Output the (x, y) coordinate of the center of the cell containing the given text.  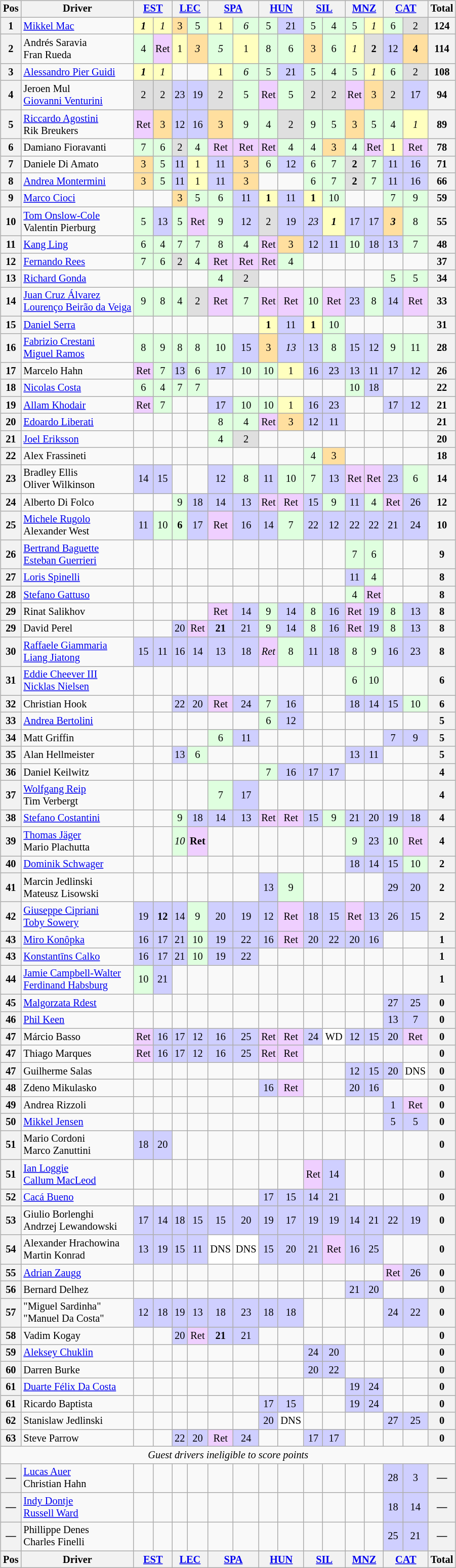
Andrea Rizzoli (77, 1105)
Raffaele Giammaria Liang Jiatong (77, 652)
Alberto Di Folco (77, 502)
Stefano Costantini (77, 818)
Guest drivers ineligible to score points (228, 1455)
Steve Parrow (77, 1438)
Márcio Basso (77, 1037)
39 (11, 841)
Cacá Bueno (77, 1197)
Konstantīns Calko (77, 957)
57 (11, 1313)
Alexander Hrachowina Martin Konrad (77, 1249)
Nicolas Costa (77, 388)
44 (11, 980)
Jeroen Mul Giovanni Venturini (77, 95)
Loris Spinelli (77, 577)
Alan Hellmeister (77, 755)
40 (11, 865)
Michele Rugolo Alexander West (77, 525)
Marco Cioci (77, 199)
Miro Konôpka (77, 940)
63 (11, 1438)
114 (442, 49)
Ricardo Baptista (77, 1404)
Kang Ling (77, 245)
Andrea Montermini (77, 182)
49 (11, 1105)
Mario Cordoni Marco Zanuttini (77, 1145)
94 (442, 95)
Edoardo Liberati (77, 422)
78 (442, 148)
Richard Gonda (77, 279)
Vadim Kogay (77, 1336)
Daniele Di Amato (77, 164)
Stanislaw Jedlinski (77, 1421)
52 (11, 1197)
Riccardo Agostini Rik Breukers (77, 124)
Wolfgang Reip Tim Verbergt (77, 795)
124 (442, 26)
Bradley Ellis Oliver Wilkinson (77, 479)
David Perel (77, 629)
Matt Griffin (77, 738)
32 (11, 704)
Zdeno Mikulasko (77, 1088)
56 (11, 1290)
Joel Eriksson (77, 439)
Duarte Félix Da Costa (77, 1387)
Darren Burke (77, 1370)
38 (11, 818)
Juan Cruz Álvarez Lourenço Beirão da Veiga (77, 302)
WD (334, 1037)
Eddie Cheever III Nicklas Nielsen (77, 681)
Guilherme Salas (77, 1071)
45 (11, 1003)
Adrian Zaugg (77, 1273)
71 (442, 164)
30 (11, 652)
89 (442, 124)
Giuseppe Cipriani Toby Sowery (77, 917)
Andrea Bertolini (77, 721)
Fernando Rees (77, 262)
Jamie Campbell-Walter Ferdinand Habsburg (77, 980)
62 (11, 1421)
Mikkel Jensen (77, 1122)
Ian Loggie Callum MacLeod (77, 1174)
Thomas Jäger Mario Plachutta (77, 841)
Dominik Schwager (77, 865)
Bertrand Baguette Esteban Guerrieri (77, 555)
Christian Hook (77, 704)
Daniel Keilwitz (77, 772)
Alex Frassineti (77, 456)
Malgorzata Rdest (77, 1003)
58 (11, 1336)
42 (11, 917)
Allam Khodair (77, 405)
Aleksey Chuklin (77, 1353)
108 (442, 72)
Stefano Gattuso (77, 595)
Bernard Delhez (77, 1290)
53 (11, 1221)
60 (11, 1370)
Fabrizio Crestani Miguel Ramos (77, 348)
Daniel Serra (77, 325)
36 (11, 772)
35 (11, 755)
50 (11, 1122)
"Miguel Sardinha" "Manuel Da Costa" (77, 1313)
Marcin Jedlinski Mateusz Lisowski (77, 887)
54 (11, 1249)
Rinat Salikhov (77, 612)
Indy Dontje Russell Ward (77, 1507)
66 (442, 182)
Tom Onslow-Cole Valentin Pierburg (77, 221)
Giulio Borlenghi Andrzej Lewandowski (77, 1221)
Lucas Auer Christian Hahn (77, 1478)
Thiago Marques (77, 1054)
Mikkel Mac (77, 26)
46 (11, 1020)
41 (11, 887)
Marcelo Hahn (77, 371)
Phil Keen (77, 1020)
Damiano Fioravanti (77, 148)
Andrés Saravia Fran Rueda (77, 49)
Phillippe Denes Charles Finelli (77, 1537)
Alessandro Pier Guidi (77, 72)
